Output the [X, Y] coordinate of the center of the cell containing the given text.  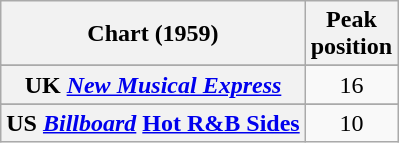
UK New Musical Express [153, 85]
10 [351, 123]
Peakposition [351, 34]
16 [351, 85]
Chart (1959) [153, 34]
US Billboard Hot R&B Sides [153, 123]
